Provide the [X, Y] coordinate of the cell's center where the given text is located.  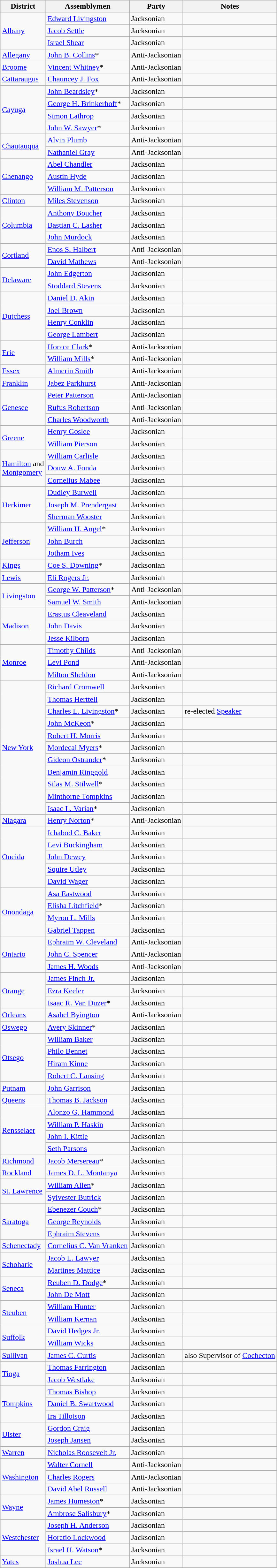
Seneca [23, 1288]
James Finch Jr. [88, 979]
Chautauqua [23, 146]
Douw A. Fonda [88, 468]
St. Lawrence [23, 1191]
Silas M. Stilwell* [88, 784]
Thomas B. Jackson [88, 1100]
Thomas Bishop [88, 1392]
Mordecai Myers* [88, 748]
James Humeston* [88, 1501]
Isaac L. Varian* [88, 808]
William P. Haskin [88, 1124]
Hiram Kinne [88, 1064]
Walter Cornell [88, 1465]
Orange [23, 991]
Henry Goslee [88, 432]
Horace Clark* [88, 346]
Livingston [23, 596]
Jacob L. Lawyer [88, 1258]
Washington [23, 1477]
Columbia [23, 225]
George H. Brinkerhoff* [88, 103]
David Mathews [88, 261]
Timothy Childs [88, 650]
Tioga [23, 1374]
Albany [23, 31]
Anthony Boucher [88, 213]
Israel H. Watson* [88, 1550]
Bastian C. Lasher [88, 225]
Nathaniel Gray [88, 152]
Chenango [23, 177]
Notes [230, 6]
Daniel B. Swartwood [88, 1404]
John Davis [88, 626]
Madison [23, 626]
John Dewey [88, 857]
Philo Bennet [88, 1051]
Abel Chandler [88, 164]
Joseph Jansen [88, 1440]
James H. Woods [88, 966]
Jefferson [23, 541]
Charles Rogers [88, 1477]
Ezra Keeler [88, 991]
Jotham Ives [88, 553]
Assemblymen [88, 6]
Miles Stevenson [88, 201]
Cornelius C. Van Vranken [88, 1246]
Ebenezer Couch* [88, 1209]
Eli Rogers Jr. [88, 578]
Israel Shear [88, 43]
Jabez Parkhurst [88, 383]
James C. Curtis [88, 1355]
Dutchess [23, 316]
Putnam [23, 1088]
Jacob Settle [88, 31]
Schenectady [23, 1246]
Chauncey J. Fox [88, 79]
George Reynolds [88, 1222]
John C. Spencer [88, 954]
Sherman Wooster [88, 517]
Party [156, 6]
Westchester [23, 1538]
Thomas Herttell [88, 699]
Martines Mattice [88, 1270]
William Kernan [88, 1319]
Ulster [23, 1434]
George W. Patterson* [88, 590]
Asa Eastwood [88, 893]
Gordon Craig [88, 1428]
Tompkins [23, 1404]
Saratoga [23, 1222]
Seth Parsons [88, 1149]
Suffolk [23, 1337]
Erie [23, 352]
New York [23, 748]
Charles L. Livingston* [88, 711]
John I. Kittle [88, 1137]
Jacob Westlake [88, 1380]
Enos S. Halbert [88, 249]
Alvin Plumb [88, 140]
Cayuga [23, 110]
Sullivan [23, 1355]
Yates [23, 1562]
Niagara [23, 821]
John McKeon* [88, 723]
John Edgerton [88, 274]
Gabriel Tappen [88, 930]
William Mills* [88, 359]
Ira Tillotson [88, 1416]
John Garrison [88, 1088]
Austin Hyde [88, 177]
Avery Skinner* [88, 1027]
Vincent Whitney* [88, 67]
Oneida [23, 857]
Greene [23, 438]
Robert H. Morris [88, 735]
John W. Sawyer* [88, 128]
David Abel Russell [88, 1489]
William Baker [88, 1039]
Onondaga [23, 912]
Peter Patterson [88, 395]
Ephraim W. Cleveland [88, 942]
Daniel D. Akin [88, 298]
Joshua Lee [88, 1562]
William Carlisle [88, 456]
Schoharie [23, 1264]
Oswego [23, 1027]
Reuben D. Dodge* [88, 1282]
Myron L. Mills [88, 918]
Wayne [23, 1507]
Milton Sheldon [88, 675]
District [23, 6]
re-elected Speaker [230, 711]
Monroe [23, 663]
Ontario [23, 954]
Henry Norton* [88, 821]
Essex [23, 371]
Nicholas Roosevelt Jr. [88, 1452]
Warren [23, 1452]
Benjamin Ringgold [88, 772]
Broome [23, 67]
Levi Pond [88, 663]
John B. Collins* [88, 55]
Jacob Mersereau* [88, 1161]
Ambrose Salisbury* [88, 1513]
David Hedges Jr. [88, 1331]
Richmond [23, 1161]
William M. Patterson [88, 189]
Clinton [23, 201]
Erastus Cleaveland [88, 614]
David Wager [88, 881]
Allegany [23, 55]
Otsego [23, 1057]
Squire Utley [88, 869]
Rufus Robertson [88, 407]
John Burch [88, 541]
John Murdock [88, 237]
Joseph M. Prendergast [88, 504]
Genesee [23, 407]
William Pierson [88, 444]
Sylvester Butrick [88, 1197]
Thomas Farrington [88, 1367]
Stoddard Stevens [88, 286]
James D. L. Montanya [88, 1173]
John Beardsley* [88, 91]
Franklin [23, 383]
Almerin Smith [88, 371]
Elisha Litchfield* [88, 905]
Asahel Byington [88, 1015]
Charles Woodworth [88, 420]
Hamilton and Montgomery [23, 468]
Henry Conklin [88, 322]
John De Mott [88, 1294]
George Lambert [88, 334]
William Wicks [88, 1343]
Rockland [23, 1173]
Edward Livingston [88, 19]
Joel Brown [88, 310]
Cattaraugus [23, 79]
also Supervisor of Cochecton [230, 1355]
Herkimer [23, 504]
William H. Angel* [88, 529]
Gideon Ostrander* [88, 760]
Rensselaer [23, 1130]
Lewis [23, 578]
Samuel W. Smith [88, 602]
Joseph H. Anderson [88, 1526]
Jesse Kilborn [88, 638]
Steuben [23, 1313]
William Hunter [88, 1307]
Richard Cromwell [88, 687]
Dudley Burwell [88, 492]
Simon Lathrop [88, 116]
William Allen* [88, 1185]
Queens [23, 1100]
Alonzo G. Hammond [88, 1112]
Robert C. Lansing [88, 1076]
Orleans [23, 1015]
Ephraim Stevens [88, 1234]
Coe S. Downing* [88, 565]
Ichabod C. Baker [88, 833]
Horatio Lockwood [88, 1538]
Delaware [23, 280]
Minthorne Tompkins [88, 796]
Cornelius Mabee [88, 480]
Levi Buckingham [88, 845]
Isaac R. Van Duzer* [88, 1003]
Kings [23, 565]
Cortland [23, 255]
